Detect which cell encompasses the target text, then output its (x, y) center coordinate. 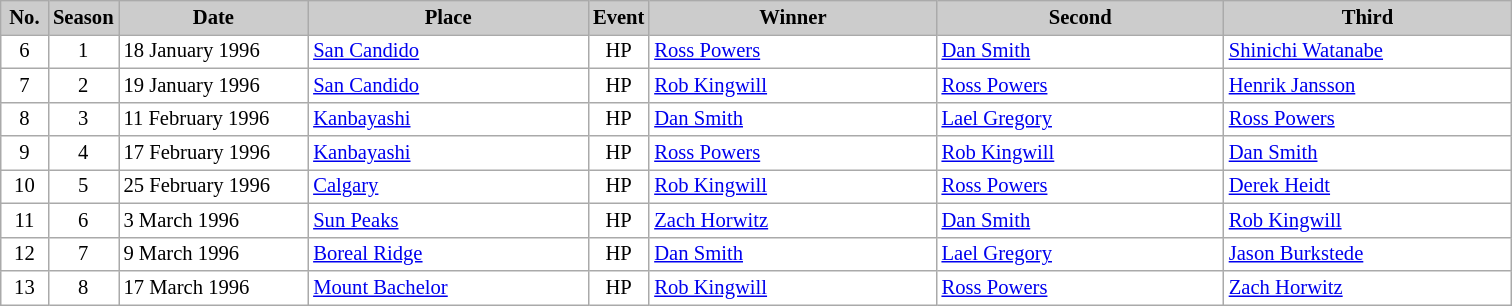
3 March 1996 (213, 220)
17 February 1996 (213, 153)
18 January 1996 (213, 51)
No. (24, 17)
Sun Peaks (448, 220)
Mount Bachelor (448, 287)
Henrik Jansson (1368, 85)
11 (24, 220)
Date (213, 17)
Jason Burkstede (1368, 254)
1 (83, 51)
9 (24, 153)
Boreal Ridge (448, 254)
4 (83, 153)
Event (618, 17)
2 (83, 85)
Third (1368, 17)
Calgary (448, 186)
Winner (792, 17)
Shinichi Watanabe (1368, 51)
19 January 1996 (213, 85)
17 March 1996 (213, 287)
13 (24, 287)
Place (448, 17)
9 March 1996 (213, 254)
11 February 1996 (213, 119)
10 (24, 186)
12 (24, 254)
5 (83, 186)
3 (83, 119)
Season (83, 17)
Derek Heidt (1368, 186)
Second (1080, 17)
25 February 1996 (213, 186)
